Output the (x, y) coordinate of the center of the cell containing the given text.  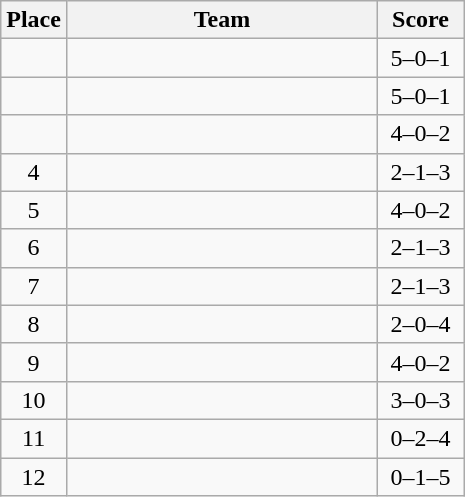
10 (34, 400)
Score (421, 20)
9 (34, 362)
Place (34, 20)
8 (34, 324)
11 (34, 438)
3–0–3 (421, 400)
0–2–4 (421, 438)
5 (34, 210)
2–0–4 (421, 324)
0–1–5 (421, 477)
Team (222, 20)
4 (34, 172)
6 (34, 248)
7 (34, 286)
12 (34, 477)
